From the cell containing the given text, extract its center point as (X, Y) coordinate. 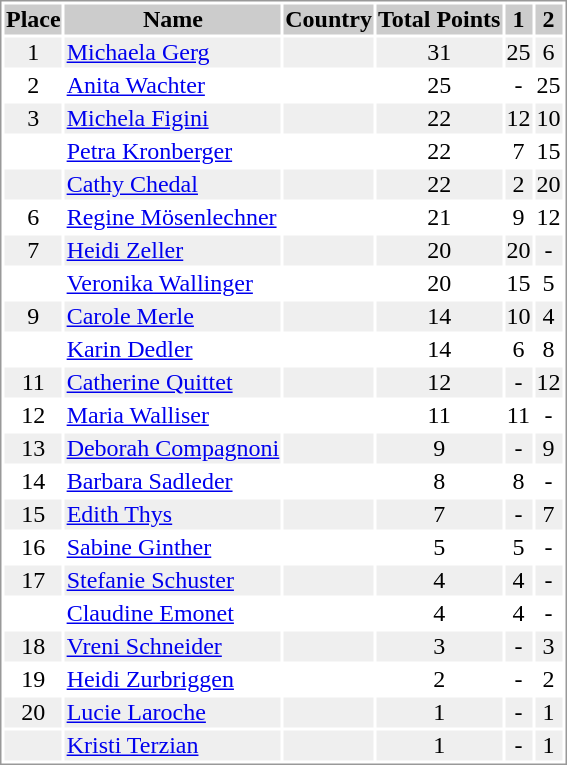
Sabine Ginther (173, 547)
Carole Merle (173, 317)
Maria Walliser (173, 415)
Place (33, 19)
16 (33, 547)
Deborah Compagnoni (173, 449)
Country (329, 19)
Anita Wachter (173, 85)
Veronika Wallinger (173, 283)
Vreni Schneider (173, 647)
Heidi Zurbriggen (173, 679)
18 (33, 647)
17 (33, 581)
Michela Figini (173, 119)
Name (173, 19)
Catherine Quittet (173, 383)
13 (33, 449)
Barbara Sadleder (173, 481)
Karin Dedler (173, 349)
21 (438, 217)
Lucie Laroche (173, 713)
Total Points (438, 19)
Stefanie Schuster (173, 581)
Regine Mösenlechner (173, 217)
Edith Thys (173, 515)
Cathy Chedal (173, 185)
Kristi Terzian (173, 745)
Petra Kronberger (173, 151)
Michaela Gerg (173, 53)
31 (438, 53)
19 (33, 679)
Heidi Zeller (173, 251)
Claudine Emonet (173, 613)
